Provide the (x, y) coordinate of the cell's center where the given text is located.  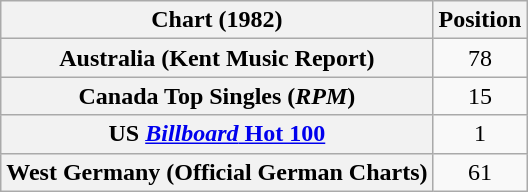
15 (480, 96)
West Germany (Official German Charts) (217, 172)
Chart (1982) (217, 20)
Canada Top Singles (RPM) (217, 96)
US Billboard Hot 100 (217, 134)
78 (480, 58)
61 (480, 172)
Australia (Kent Music Report) (217, 58)
Position (480, 20)
1 (480, 134)
